Identify which cell holds the provided text, then report its [x, y] central coordinate. 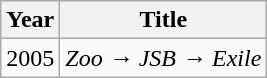
Zoo → JSB → Exile [164, 58]
Year [30, 20]
Title [164, 20]
2005 [30, 58]
